From the cell containing the given text, extract its center point as (X, Y) coordinate. 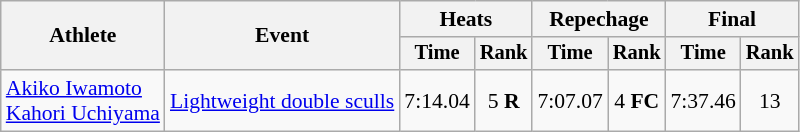
Repechage (598, 19)
7:37.46 (702, 100)
Athlete (83, 36)
7:07.07 (570, 100)
Final (732, 19)
13 (770, 100)
Akiko IwamotoKahori Uchiyama (83, 100)
Event (282, 36)
7:14.04 (436, 100)
Lightweight double sculls (282, 100)
4 FC (637, 100)
5 R (504, 100)
Heats (466, 19)
